For the text-containing cell, return its midpoint in (x, y) coordinate format. 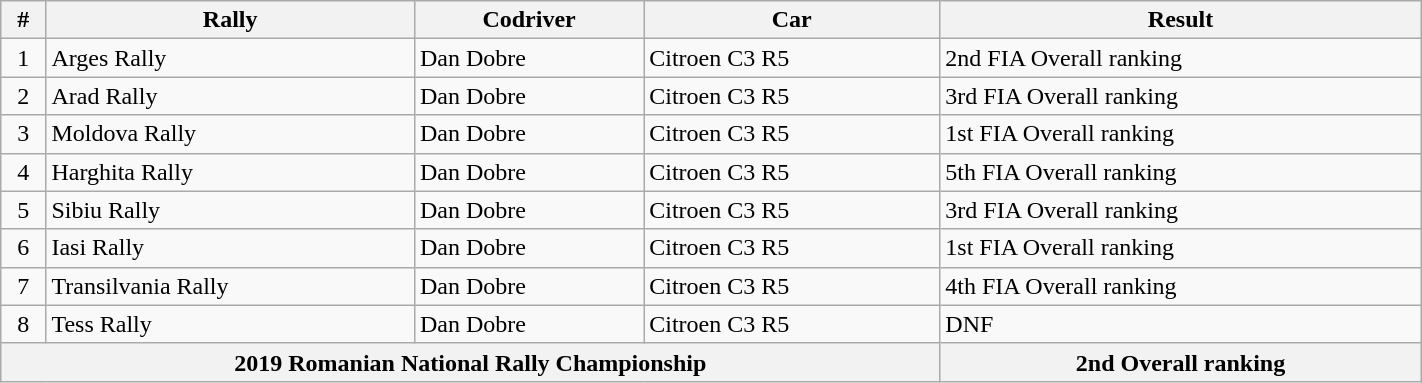
2 (24, 96)
2nd FIA Overall ranking (1180, 58)
Codriver (528, 20)
2nd Overall ranking (1180, 362)
Arges Rally (230, 58)
Rally (230, 20)
Tess Rally (230, 324)
1 (24, 58)
3 (24, 134)
Harghita Rally (230, 172)
7 (24, 286)
Sibiu Rally (230, 210)
# (24, 20)
4 (24, 172)
8 (24, 324)
Iasi Rally (230, 248)
5th FIA Overall ranking (1180, 172)
6 (24, 248)
DNF (1180, 324)
4th FIA Overall ranking (1180, 286)
2019 Romanian National Rally Championship (470, 362)
Moldova Rally (230, 134)
Transilvania Rally (230, 286)
Result (1180, 20)
Arad Rally (230, 96)
Car (792, 20)
5 (24, 210)
